Extract the (X, Y) coordinate from the center of the cell holding the provided text.  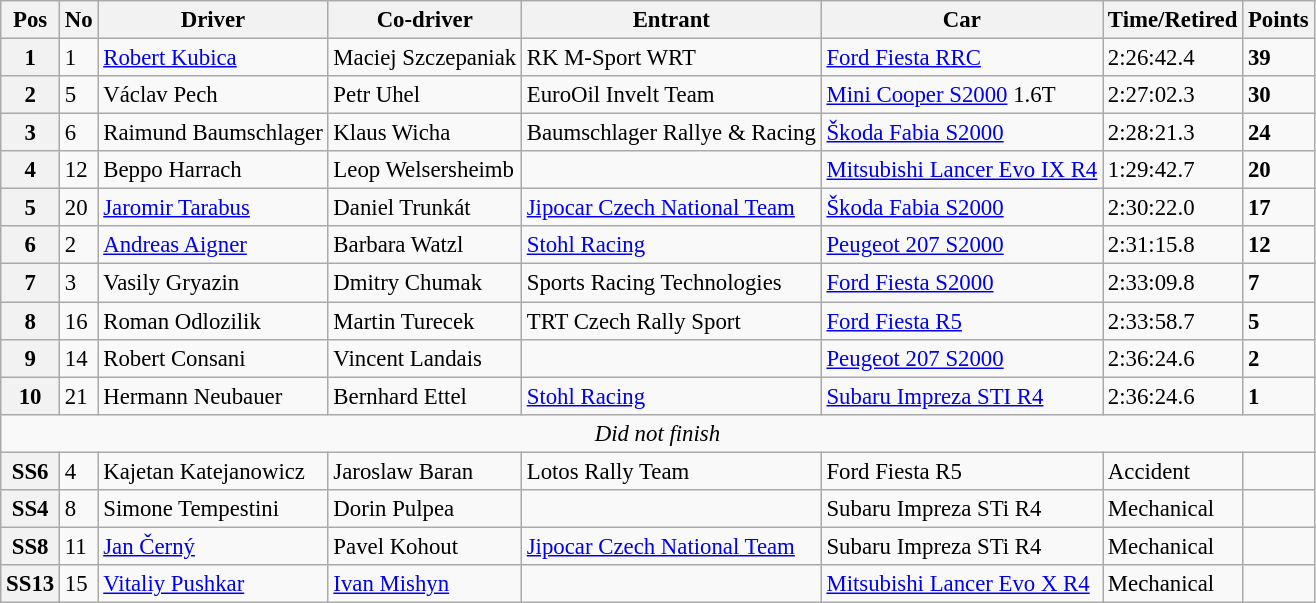
9 (30, 358)
Raimund Baumschlager (213, 133)
SS13 (30, 584)
Dmitry Chumak (424, 283)
Points (1278, 20)
Did not finish (658, 433)
2:33:58.7 (1173, 321)
Jaromir Tarabus (213, 208)
Simone Tempestini (213, 509)
Vasily Gryazin (213, 283)
Dorin Pulpea (424, 509)
Entrant (671, 20)
Mitsubishi Lancer Evo IX R4 (962, 170)
Ford Fiesta S2000 (962, 283)
SS4 (30, 509)
39 (1278, 58)
Vitaliy Pushkar (213, 584)
Bernhard Ettel (424, 396)
SS6 (30, 471)
24 (1278, 133)
Baumschlager Rallye & Racing (671, 133)
Pos (30, 20)
Lotos Rally Team (671, 471)
Vincent Landais (424, 358)
No (78, 20)
21 (78, 396)
Leop Welsersheimb (424, 170)
17 (1278, 208)
Subaru Impreza STI R4 (962, 396)
Petr Uhel (424, 95)
Roman Odlozilik (213, 321)
RK M-Sport WRT (671, 58)
Mitsubishi Lancer Evo X R4 (962, 584)
EuroOil Invelt Team (671, 95)
Barbara Watzl (424, 245)
11 (78, 546)
Beppo Harrach (213, 170)
Kajetan Katejanowicz (213, 471)
Accident (1173, 471)
Klaus Wicha (424, 133)
Co-driver (424, 20)
14 (78, 358)
Jaroslaw Baran (424, 471)
2:28:21.3 (1173, 133)
Robert Kubica (213, 58)
TRT Czech Rally Sport (671, 321)
Driver (213, 20)
Jan Černý (213, 546)
2:27:02.3 (1173, 95)
15 (78, 584)
16 (78, 321)
Car (962, 20)
30 (1278, 95)
Ford Fiesta RRC (962, 58)
2:31:15.8 (1173, 245)
Hermann Neubauer (213, 396)
Martin Turecek (424, 321)
Time/Retired (1173, 20)
Mini Cooper S2000 1.6T (962, 95)
SS8 (30, 546)
Daniel Trunkát (424, 208)
Maciej Szczepaniak (424, 58)
Václav Pech (213, 95)
2:26:42.4 (1173, 58)
Robert Consani (213, 358)
Pavel Kohout (424, 546)
1:29:42.7 (1173, 170)
Ivan Mishyn (424, 584)
Sports Racing Technologies (671, 283)
Andreas Aigner (213, 245)
2:33:09.8 (1173, 283)
10 (30, 396)
2:30:22.0 (1173, 208)
